Search for the cell housing the specified text and yield its (X, Y) center coordinate. 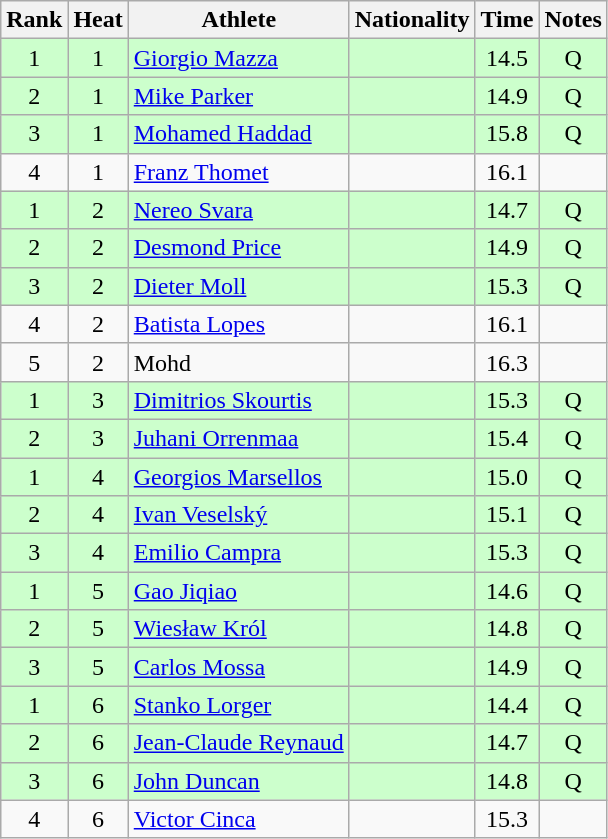
Giorgio Mazza (238, 58)
Wiesław Król (238, 629)
Juhani Orrenmaa (238, 438)
Athlete (238, 20)
Ivan Veselský (238, 515)
Georgios Marsellos (238, 477)
14.4 (507, 705)
15.0 (507, 477)
Nationality (412, 20)
14.5 (507, 58)
Emilio Campra (238, 553)
Victor Cinca (238, 819)
Stanko Lorger (238, 705)
Mohamed Haddad (238, 134)
John Duncan (238, 781)
Mohd (238, 362)
15.4 (507, 438)
Mike Parker (238, 96)
Notes (573, 20)
Batista Lopes (238, 324)
Desmond Price (238, 248)
Jean-Claude Reynaud (238, 743)
Dieter Moll (238, 286)
Franz Thomet (238, 172)
15.1 (507, 515)
Carlos Mossa (238, 667)
16.3 (507, 362)
Rank (34, 20)
14.6 (507, 591)
Heat (98, 20)
Nereo Svara (238, 210)
15.8 (507, 134)
Time (507, 20)
Gao Jiqiao (238, 591)
Dimitrios Skourtis (238, 400)
